Identify which cell holds the provided text, then report its (x, y) central coordinate. 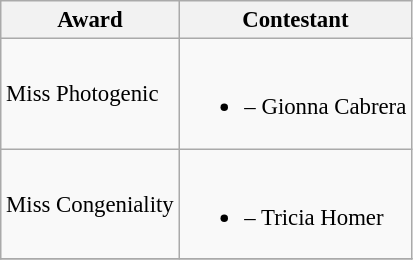
Miss Photogenic (90, 94)
Miss Congeniality (90, 204)
– Gionna Cabrera (296, 94)
Contestant (296, 20)
– Tricia Homer (296, 204)
Award (90, 20)
